Return the (X, Y) coordinate for the center point of the cell that contains the specified text.  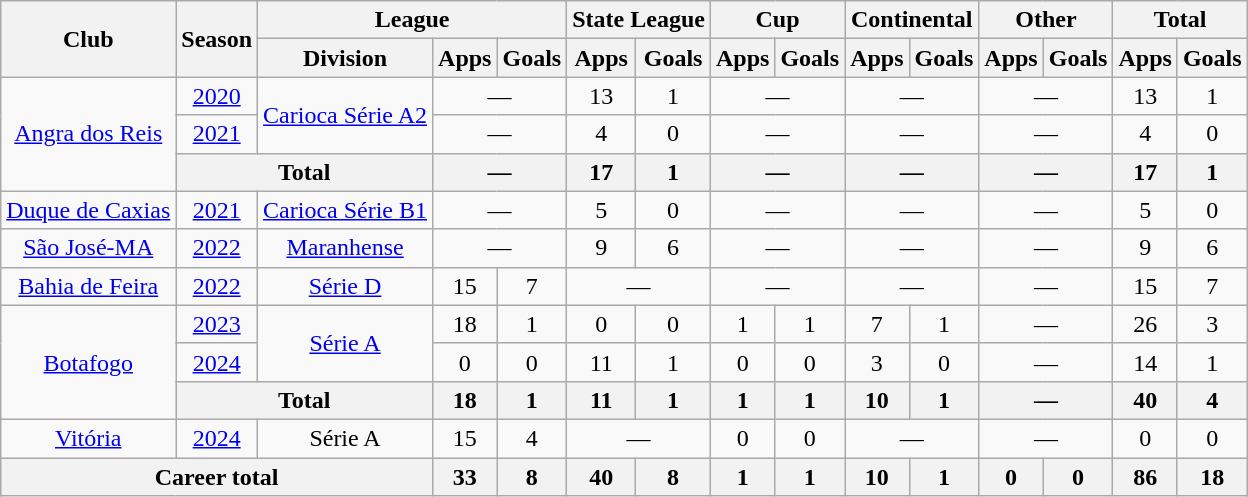
Continental (912, 20)
Season (217, 39)
São José-MA (88, 248)
Club (88, 39)
26 (1145, 324)
Botafogo (88, 362)
Série D (346, 286)
14 (1145, 362)
Angra dos Reis (88, 134)
Bahia de Feira (88, 286)
Career total (217, 477)
Carioca Série A2 (346, 115)
State League (639, 20)
Other (1046, 20)
Carioca Série B1 (346, 210)
2023 (217, 324)
Cup (777, 20)
Division (346, 58)
2020 (217, 96)
Duque de Caxias (88, 210)
33 (465, 477)
Maranhense (346, 248)
League (412, 20)
86 (1145, 477)
Vitória (88, 438)
